Return [x, y] of the center of cell containing provided text 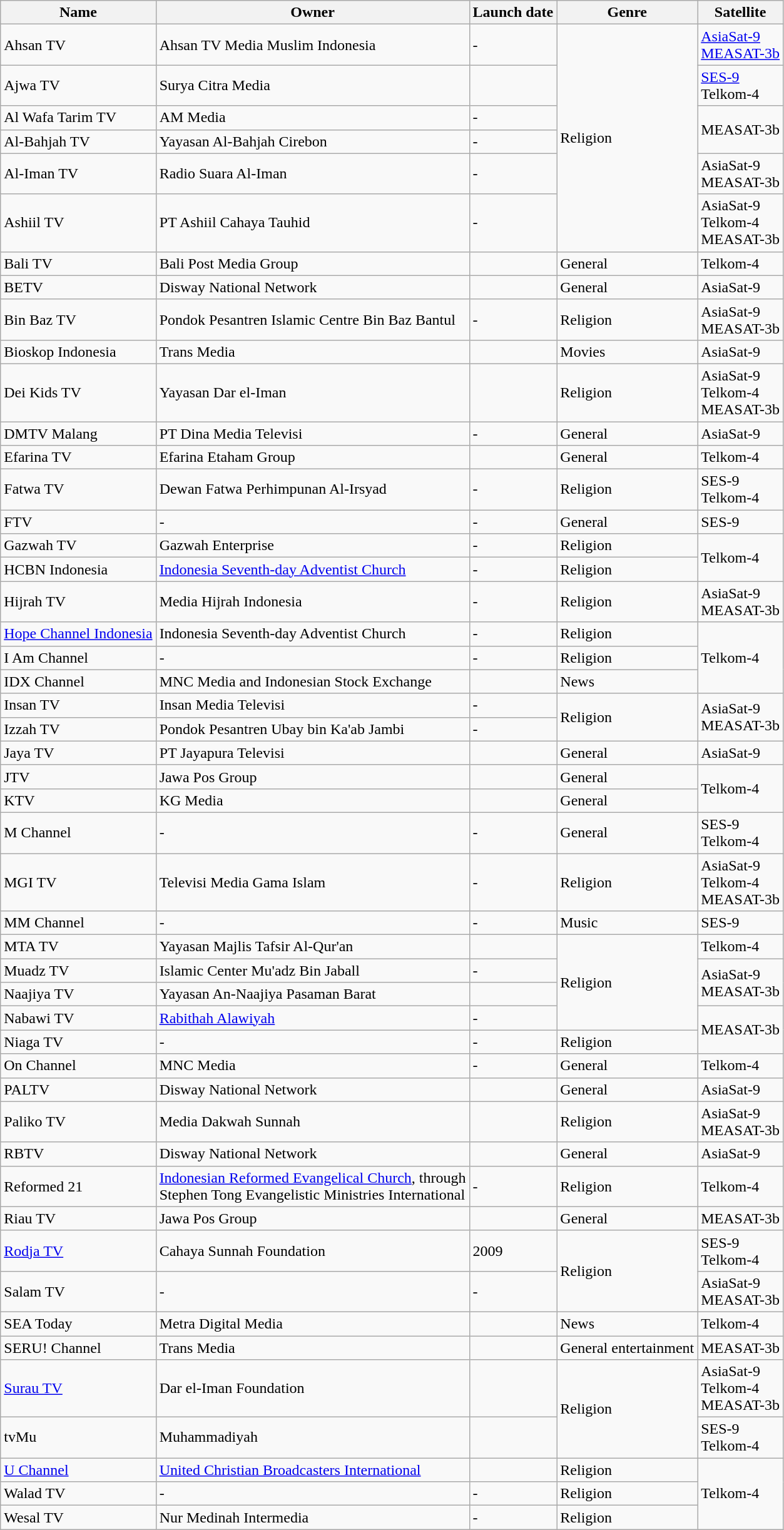
MGI TV [78, 882]
Salam TV [78, 1292]
M Channel [78, 832]
United Christian Broadcasters International [313, 1470]
Owner [313, 13]
MNC Media and Indonesian Stock Exchange [313, 681]
FTV [78, 522]
Movies [627, 352]
HCBN Indonesia [78, 569]
Al-Bahjah TV [78, 141]
Cahaya Sunnah Foundation [313, 1250]
Insan Media Televisi [313, 705]
Yayasan Dar el-Iman [313, 392]
Launch date [513, 13]
SERU! Channel [78, 1347]
Dewan Fatwa Perhimpunan Al-Irsyad [313, 489]
Bioskop Indonesia [78, 352]
Muhammadiyah [313, 1438]
Nabawi TV [78, 1018]
Yayasan An-Naajiya Pasaman Barat [313, 994]
Islamic Center Mu'adz Bin Jaball [313, 971]
PALTV [78, 1089]
Surau TV [78, 1389]
Fatwa TV [78, 489]
Bali Post Media Group [313, 263]
BETV [78, 287]
Metra Digital Media [313, 1323]
Pondok Pesantren Ubay bin Ka'ab Jambi [313, 729]
Genre [627, 13]
RBTV [78, 1154]
On Channel [78, 1066]
Yayasan Al-Bahjah Cirebon [313, 141]
Reformed 21 [78, 1186]
Radio Suara Al-Iman [313, 174]
Al-Iman TV [78, 174]
2009 [513, 1250]
Media Hijrah Indonesia [313, 602]
Muadz TV [78, 971]
Satellite [741, 13]
Dei Kids TV [78, 392]
General entertainment [627, 1347]
Jaya TV [78, 753]
Dar el-Iman Foundation [313, 1389]
Music [627, 923]
Insan TV [78, 705]
DMTV Malang [78, 434]
Ahsan TV Media Muslim Indonesia [313, 45]
Rodja TV [78, 1250]
Nur Medinah Intermedia [313, 1517]
Izzah TV [78, 729]
Ahsan TV [78, 45]
tvMu [78, 1438]
Paliko TV [78, 1121]
Indonesian Reformed Evangelical Church, throughStephen Tong Evangelistic Ministries International [313, 1186]
I Am Channel [78, 658]
Bin Baz TV [78, 319]
Rabithah Alawiyah [313, 1018]
Media Dakwah Sunnah [313, 1121]
PT Ashiil Cahaya Tauhid [313, 223]
Ajwa TV [78, 85]
U Channel [78, 1470]
PT Dina Media Televisi [313, 434]
MTA TV [78, 947]
AM Media [313, 118]
Televisi Media Gama Islam [313, 882]
MNC Media [313, 1066]
Al Wafa Tarim TV [78, 118]
Wesal TV [78, 1517]
Surya Citra Media [313, 85]
Hijrah TV [78, 602]
Yayasan Majlis Tafsir Al-Qur'an [313, 947]
SEA Today [78, 1323]
Riau TV [78, 1218]
Gazwah Enterprise [313, 546]
Efarina TV [78, 457]
Name [78, 13]
PT Jayapura Televisi [313, 753]
JTV [78, 777]
Niaga TV [78, 1042]
KG Media [313, 800]
Bali TV [78, 263]
Pondok Pesantren Islamic Centre Bin Baz Bantul [313, 319]
Hope Channel Indonesia [78, 634]
Walad TV [78, 1494]
Naajiya TV [78, 994]
Gazwah TV [78, 546]
MM Channel [78, 923]
KTV [78, 800]
Ashiil TV [78, 223]
Efarina Etaham Group [313, 457]
IDX Channel [78, 681]
